Find where the given text appears and provide that cell's center as [x, y] coordinate. 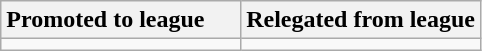
Relegated from league [361, 20]
Promoted to league [121, 20]
